Capture the cell that displays the provided text and extract its [x, y] central coordinate. 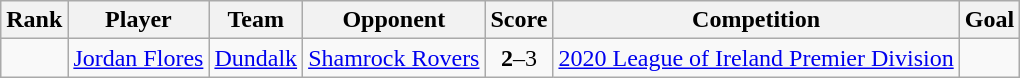
2–3 [519, 58]
Team [256, 20]
Rank [34, 20]
Opponent [394, 20]
2020 League of Ireland Premier Division [756, 58]
Score [519, 20]
Jordan Flores [138, 58]
Shamrock Rovers [394, 58]
Dundalk [256, 58]
Player [138, 20]
Competition [756, 20]
Goal [989, 20]
